Capture the cell that displays the provided text and extract its (X, Y) central coordinate. 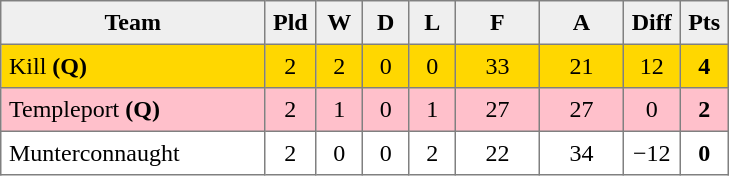
A (581, 23)
34 (581, 153)
W (339, 23)
D (385, 23)
Pld (290, 23)
Pts (704, 23)
L (432, 23)
Team (133, 23)
F (497, 23)
−12 (651, 153)
Templeport (Q) (133, 110)
33 (497, 66)
Munterconnaught (133, 153)
Kill (Q) (133, 66)
Diff (651, 23)
4 (704, 66)
21 (581, 66)
12 (651, 66)
22 (497, 153)
